Output the (X, Y) coordinate of the center of the cell containing the given text.  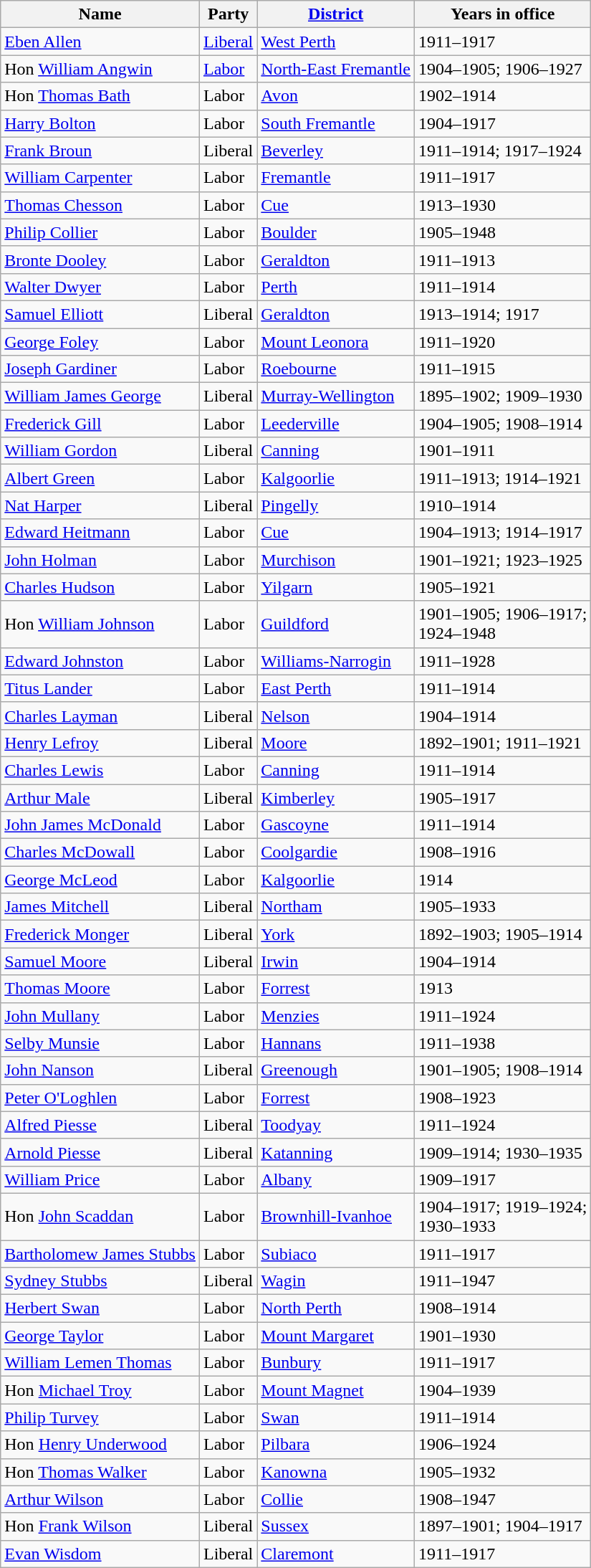
1911–1915 (503, 369)
1911–1938 (503, 1043)
North Perth (336, 1308)
Eben Allen (100, 42)
1911–1947 (503, 1281)
George Foley (100, 342)
Selby Munsie (100, 1043)
Hon John Scaddan (100, 1216)
Frederick Gill (100, 424)
Philip Collier (100, 232)
Boulder (336, 232)
John James McDonald (100, 825)
Charles Layman (100, 716)
Mount Magnet (336, 1390)
1905–1932 (503, 1472)
Charles Lewis (100, 770)
Thomas Chesson (100, 205)
John Holman (100, 560)
Harry Bolton (100, 123)
Edward Heitmann (100, 533)
East Perth (336, 688)
Sydney Stubbs (100, 1281)
1905–1917 (503, 798)
Hon Thomas Bath (100, 96)
1914 (503, 880)
1902–1914 (503, 96)
Titus Lander (100, 688)
Sussex (336, 1526)
1904–1905; 1908–1914 (503, 424)
1901–1930 (503, 1336)
Henry Lefroy (100, 743)
Arnold Piesse (100, 1152)
Herbert Swan (100, 1308)
1910–1914 (503, 505)
1905–1948 (503, 232)
Albert Green (100, 478)
1901–1905; 1906–1917;1924–1948 (503, 624)
1913 (503, 989)
1904–1939 (503, 1390)
Murray-Wellington (336, 396)
Charles Hudson (100, 587)
Williams-Narrogin (336, 661)
Gascoyne (336, 825)
Northam (336, 907)
Alfred Piesse (100, 1125)
Hon Henry Underwood (100, 1445)
1909–1917 (503, 1179)
Avon (336, 96)
Name (100, 14)
John Nanson (100, 1070)
Bunbury (336, 1363)
Subiaco (336, 1254)
1904–1913; 1914–1917 (503, 533)
Arthur Male (100, 798)
Hon Frank Wilson (100, 1526)
1897–1901; 1904–1917 (503, 1526)
Brownhill-Ivanhoe (336, 1216)
1906–1924 (503, 1445)
Hon William Johnson (100, 624)
Bronte Dooley (100, 260)
William Gordon (100, 451)
Hon William Angwin (100, 69)
James Mitchell (100, 907)
William Carpenter (100, 178)
Pilbara (336, 1445)
William Price (100, 1179)
Thomas Moore (100, 989)
Walter Dwyer (100, 287)
Bartholomew James Stubbs (100, 1254)
Frank Broun (100, 151)
Beverley (336, 151)
Collie (336, 1499)
1904–1905; 1906–1927 (503, 69)
Kimberley (336, 798)
1901–1921; 1923–1925 (503, 560)
Years in office (503, 14)
Peter O'Loghlen (100, 1098)
Nat Harper (100, 505)
Frederick Monger (100, 934)
William Lemen Thomas (100, 1363)
1901–1911 (503, 451)
1911–1913 (503, 260)
Hannans (336, 1043)
Coolgardie (336, 852)
Joseph Gardiner (100, 369)
West Perth (336, 42)
Perth (336, 287)
George Taylor (100, 1336)
Menzies (336, 1016)
Edward Johnston (100, 661)
Moore (336, 743)
Hon Thomas Walker (100, 1472)
Leederville (336, 424)
Mount Leonora (336, 342)
1901–1905; 1908–1914 (503, 1070)
District (336, 14)
Roebourne (336, 369)
1911–1914; 1917–1924 (503, 151)
1892–1903; 1905–1914 (503, 934)
Murchison (336, 560)
Nelson (336, 716)
Katanning (336, 1152)
1892–1901; 1911–1921 (503, 743)
John Mullany (100, 1016)
Charles McDowall (100, 852)
Irwin (336, 961)
1904–1917; 1919–1924;1930–1933 (503, 1216)
Samuel Moore (100, 961)
1908–1923 (503, 1098)
1913–1914; 1917 (503, 314)
Albany (336, 1179)
1911–1920 (503, 342)
North-East Fremantle (336, 69)
1913–1930 (503, 205)
1908–1947 (503, 1499)
Wagin (336, 1281)
George McLeod (100, 880)
Arthur Wilson (100, 1499)
Mount Margaret (336, 1336)
Claremont (336, 1554)
Guildford (336, 624)
1908–1914 (503, 1308)
Hon Michael Troy (100, 1390)
Fremantle (336, 178)
Swan (336, 1417)
York (336, 934)
Greenough (336, 1070)
Kanowna (336, 1472)
Party (228, 14)
1909–1914; 1930–1935 (503, 1152)
1911–1913; 1914–1921 (503, 478)
1904–1917 (503, 123)
Toodyay (336, 1125)
1908–1916 (503, 852)
South Fremantle (336, 123)
Samuel Elliott (100, 314)
1905–1921 (503, 587)
Evan Wisdom (100, 1554)
1905–1933 (503, 907)
1911–1928 (503, 661)
Yilgarn (336, 587)
1895–1902; 1909–1930 (503, 396)
Pingelly (336, 505)
Philip Turvey (100, 1417)
William James George (100, 396)
